For the text-containing cell, return its midpoint in (x, y) coordinate format. 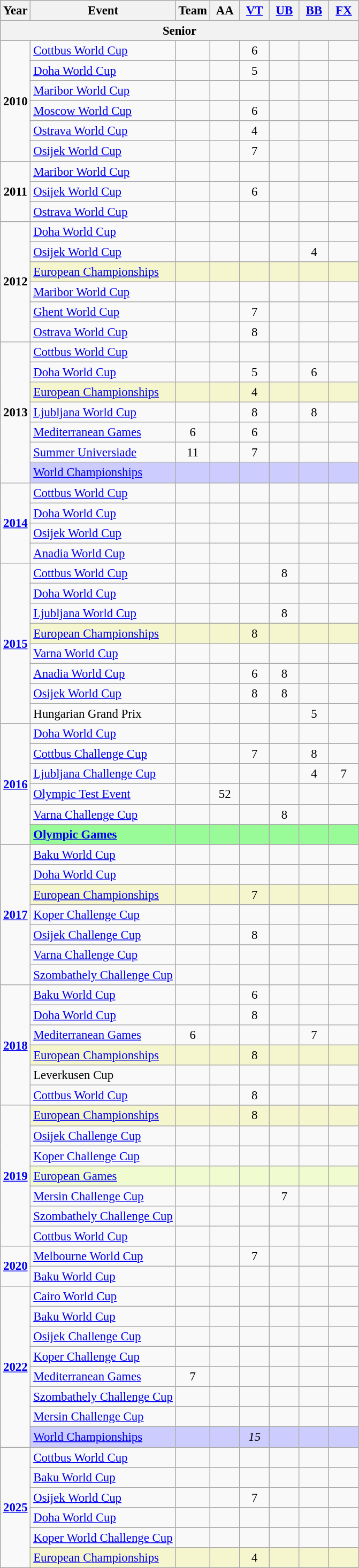
Varna World Cup (103, 654)
European Games (103, 1176)
UB (285, 11)
Melbourne World Cup (103, 1256)
2013 (16, 413)
Olympic Test Event (103, 794)
Summer Universiade (103, 453)
2011 (16, 191)
Koper World Challenge Cup (103, 1538)
2014 (16, 523)
Ghent World Cup (103, 312)
BB (314, 11)
2016 (16, 784)
Cottbus Challenge Cup (103, 754)
2015 (16, 643)
Hungarian Grand Prix (103, 714)
11 (193, 453)
2022 (16, 1367)
Senior (180, 31)
52 (225, 794)
Leverkusen Cup (103, 1075)
Ljubljana Challenge Cup (103, 774)
FX (344, 11)
AA (225, 11)
2020 (16, 1267)
2012 (16, 282)
2019 (16, 1176)
2010 (16, 101)
Event (103, 11)
VT (255, 11)
Year (16, 11)
2017 (16, 915)
2018 (16, 1045)
2025 (16, 1508)
Team (193, 11)
Olympic Games (103, 834)
15 (255, 1437)
Cairo World Cup (103, 1297)
Moscow World Cup (103, 111)
